Locate the cell with the specified text and output its (X, Y) center coordinate. 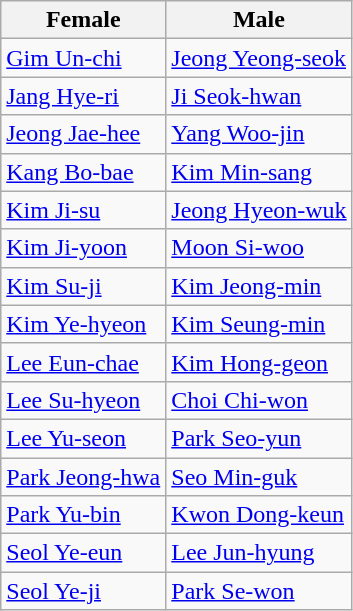
Yang Woo-jin (259, 134)
Kim Ji-su (84, 210)
Seol Ye-eun (84, 553)
Lee Eun-chae (84, 362)
Jeong Jae-hee (84, 134)
Kang Bo-bae (84, 172)
Kim Ye-hyeon (84, 324)
Gim Un-chi (84, 58)
Seol Ye-ji (84, 591)
Kim Hong-geon (259, 362)
Female (84, 20)
Kim Jeong-min (259, 286)
Male (259, 20)
Jeong Hyeon-wuk (259, 210)
Jeong Yeong-seok (259, 58)
Kim Seung-min (259, 324)
Ji Seok-hwan (259, 96)
Moon Si-woo (259, 248)
Choi Chi-won (259, 400)
Kwon Dong-keun (259, 515)
Kim Ji-yoon (84, 248)
Park Jeong-hwa (84, 477)
Lee Su-hyeon (84, 400)
Park Se-won (259, 591)
Kim Su-ji (84, 286)
Park Yu-bin (84, 515)
Jang Hye-ri (84, 96)
Seo Min-guk (259, 477)
Lee Jun-hyung (259, 553)
Park Seo-yun (259, 438)
Lee Yu-seon (84, 438)
Kim Min-sang (259, 172)
